Return [X, Y] of the center of cell containing provided text 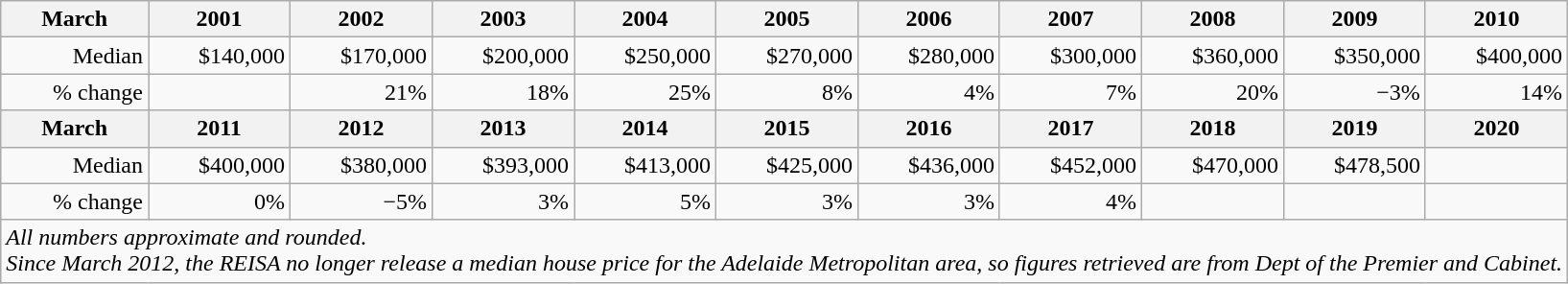
$425,000 [786, 165]
2015 [786, 129]
2006 [928, 19]
$350,000 [1354, 56]
2009 [1354, 19]
$436,000 [928, 165]
$280,000 [928, 56]
$393,000 [503, 165]
2018 [1212, 129]
2017 [1070, 129]
2014 [644, 129]
−3% [1354, 92]
7% [1070, 92]
$250,000 [644, 56]
2020 [1496, 129]
0% [220, 201]
$300,000 [1070, 56]
$270,000 [786, 56]
2005 [786, 19]
2019 [1354, 129]
2001 [220, 19]
$140,000 [220, 56]
5% [644, 201]
2011 [220, 129]
2013 [503, 129]
2004 [644, 19]
$470,000 [1212, 165]
2002 [362, 19]
2003 [503, 19]
2016 [928, 129]
$200,000 [503, 56]
$380,000 [362, 165]
2008 [1212, 19]
$360,000 [1212, 56]
8% [786, 92]
−5% [362, 201]
$478,500 [1354, 165]
$452,000 [1070, 165]
25% [644, 92]
$413,000 [644, 165]
18% [503, 92]
2010 [1496, 19]
2007 [1070, 19]
20% [1212, 92]
2012 [362, 129]
21% [362, 92]
$170,000 [362, 56]
14% [1496, 92]
